Find where the given text appears and provide that cell's center as (x, y) coordinate. 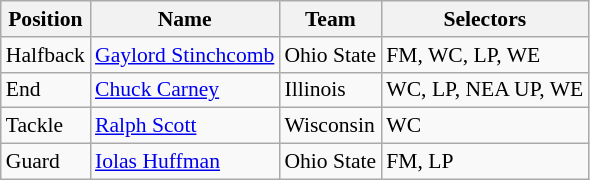
Ralph Scott (184, 126)
Iolas Huffman (184, 162)
WC (484, 126)
Selectors (484, 19)
Team (330, 19)
Illinois (330, 90)
Wisconsin (330, 126)
WC, LP, NEA UP, WE (484, 90)
Chuck Carney (184, 90)
Tackle (46, 126)
Position (46, 19)
Halfback (46, 55)
FM, WC, LP, WE (484, 55)
End (46, 90)
Guard (46, 162)
FM, LP (484, 162)
Name (184, 19)
Gaylord Stinchcomb (184, 55)
